Provide the [x, y] coordinate of the cell's center where the given text is located.  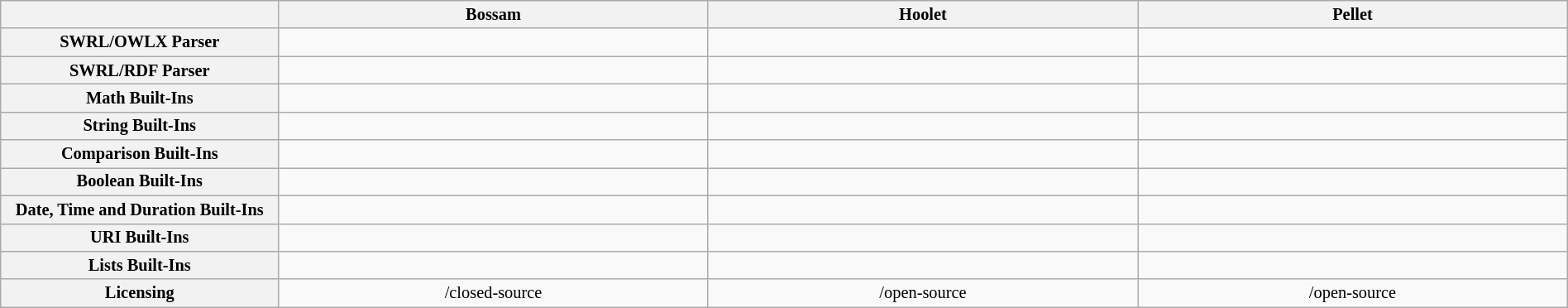
Licensing [140, 293]
String Built-Ins [140, 126]
Lists Built-Ins [140, 265]
URI Built-Ins [140, 238]
Hoolet [923, 14]
Boolean Built-Ins [140, 181]
Pellet [1353, 14]
Comparison Built-Ins [140, 154]
Math Built-Ins [140, 98]
/closed-source [493, 293]
Date, Time and Duration Built-Ins [140, 209]
SWRL/RDF Parser [140, 70]
SWRL/OWLX Parser [140, 42]
Bossam [493, 14]
